From the cell containing the given text, extract its center point as [x, y] coordinate. 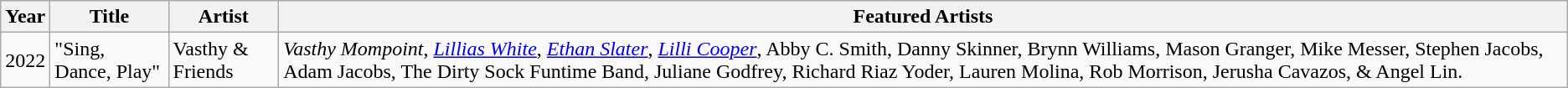
Title [109, 17]
Vasthy & Friends [224, 60]
"Sing, Dance, Play" [109, 60]
2022 [25, 60]
Artist [224, 17]
Year [25, 17]
Featured Artists [923, 17]
